Locate the cell with the specified text and output its [X, Y] center coordinate. 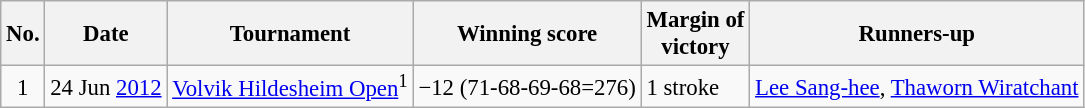
Winning score [527, 34]
Margin ofvictory [696, 34]
Lee Sang-hee, Thaworn Wiratchant [917, 87]
1 [23, 87]
Date [106, 34]
Volvik Hildesheim Open1 [290, 87]
No. [23, 34]
1 stroke [696, 87]
Tournament [290, 34]
−12 (71-68-69-68=276) [527, 87]
Runners-up [917, 34]
24 Jun 2012 [106, 87]
